Output the [X, Y] coordinate of the center of the cell containing the given text.  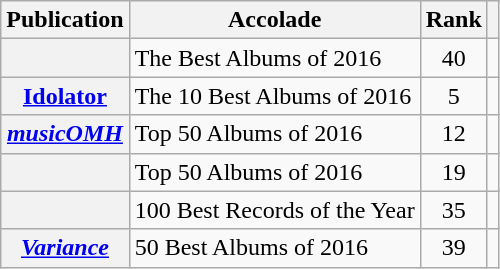
50 Best Albums of 2016 [274, 248]
100 Best Records of the Year [274, 210]
The Best Albums of 2016 [274, 58]
35 [454, 210]
Publication [65, 20]
Accolade [274, 20]
5 [454, 96]
The 10 Best Albums of 2016 [274, 96]
Idolator [65, 96]
39 [454, 248]
musicOMH [65, 134]
Rank [454, 20]
Variance [65, 248]
12 [454, 134]
40 [454, 58]
19 [454, 172]
